Return the [X, Y] coordinate for the center point of the cell that contains the specified text.  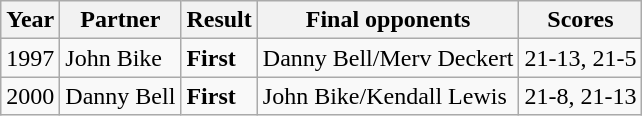
Partner [120, 20]
John Bike [120, 58]
1997 [30, 58]
2000 [30, 96]
Danny Bell/Merv Deckert [388, 58]
Year [30, 20]
Result [219, 20]
John Bike/Kendall Lewis [388, 96]
21-8, 21-13 [580, 96]
Final opponents [388, 20]
Danny Bell [120, 96]
21-13, 21-5 [580, 58]
Scores [580, 20]
